Return (X, Y) of the center of cell containing provided text 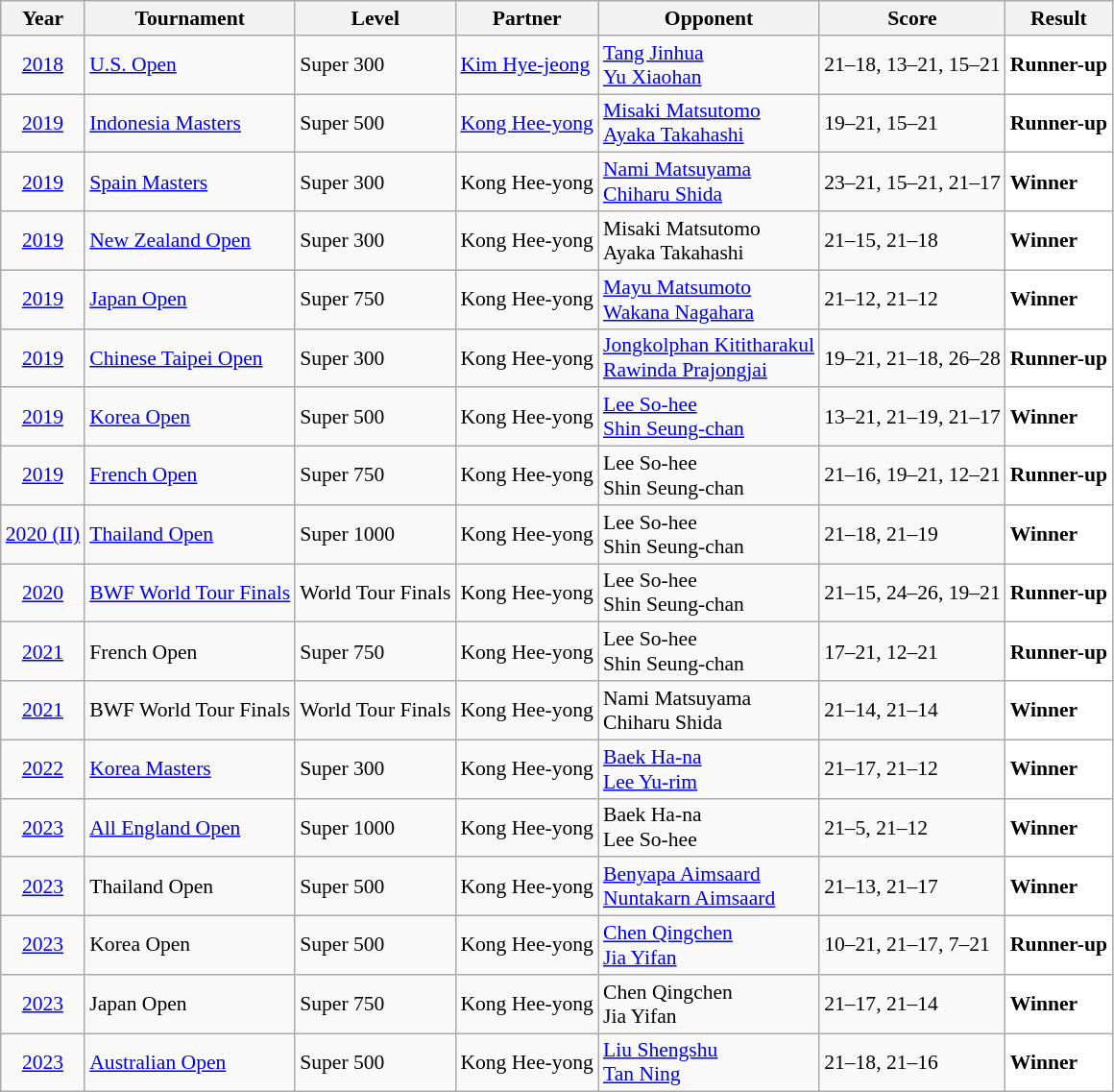
21–5, 21–12 (912, 828)
Kim Hye-jeong (526, 65)
Partner (526, 18)
Opponent (709, 18)
17–21, 12–21 (912, 651)
Baek Ha-na Lee So-hee (709, 828)
Jongkolphan Kititharakul Rawinda Prajongjai (709, 357)
10–21, 21–17, 7–21 (912, 945)
2022 (42, 768)
Korea Masters (190, 768)
Spain Masters (190, 182)
13–21, 21–19, 21–17 (912, 417)
19–21, 15–21 (912, 123)
All England Open (190, 828)
21–17, 21–12 (912, 768)
Result (1058, 18)
Year (42, 18)
21–13, 21–17 (912, 887)
19–21, 21–18, 26–28 (912, 357)
U.S. Open (190, 65)
Baek Ha-na Lee Yu-rim (709, 768)
Score (912, 18)
21–17, 21–14 (912, 1005)
21–18, 21–16 (912, 1062)
21–18, 13–21, 15–21 (912, 65)
Benyapa Aimsaard Nuntakarn Aimsaard (709, 887)
Chinese Taipei Open (190, 357)
21–15, 21–18 (912, 240)
2020 (42, 594)
21–15, 24–26, 19–21 (912, 594)
Tang Jinhua Yu Xiaohan (709, 65)
23–21, 15–21, 21–17 (912, 182)
Mayu Matsumoto Wakana Nagahara (709, 300)
21–16, 19–21, 12–21 (912, 476)
Liu Shengshu Tan Ning (709, 1062)
Level (375, 18)
2018 (42, 65)
Tournament (190, 18)
2020 (II) (42, 534)
Australian Open (190, 1062)
21–18, 21–19 (912, 534)
21–14, 21–14 (912, 711)
New Zealand Open (190, 240)
21–12, 21–12 (912, 300)
Indonesia Masters (190, 123)
